Return [x, y] of the center of cell containing provided text 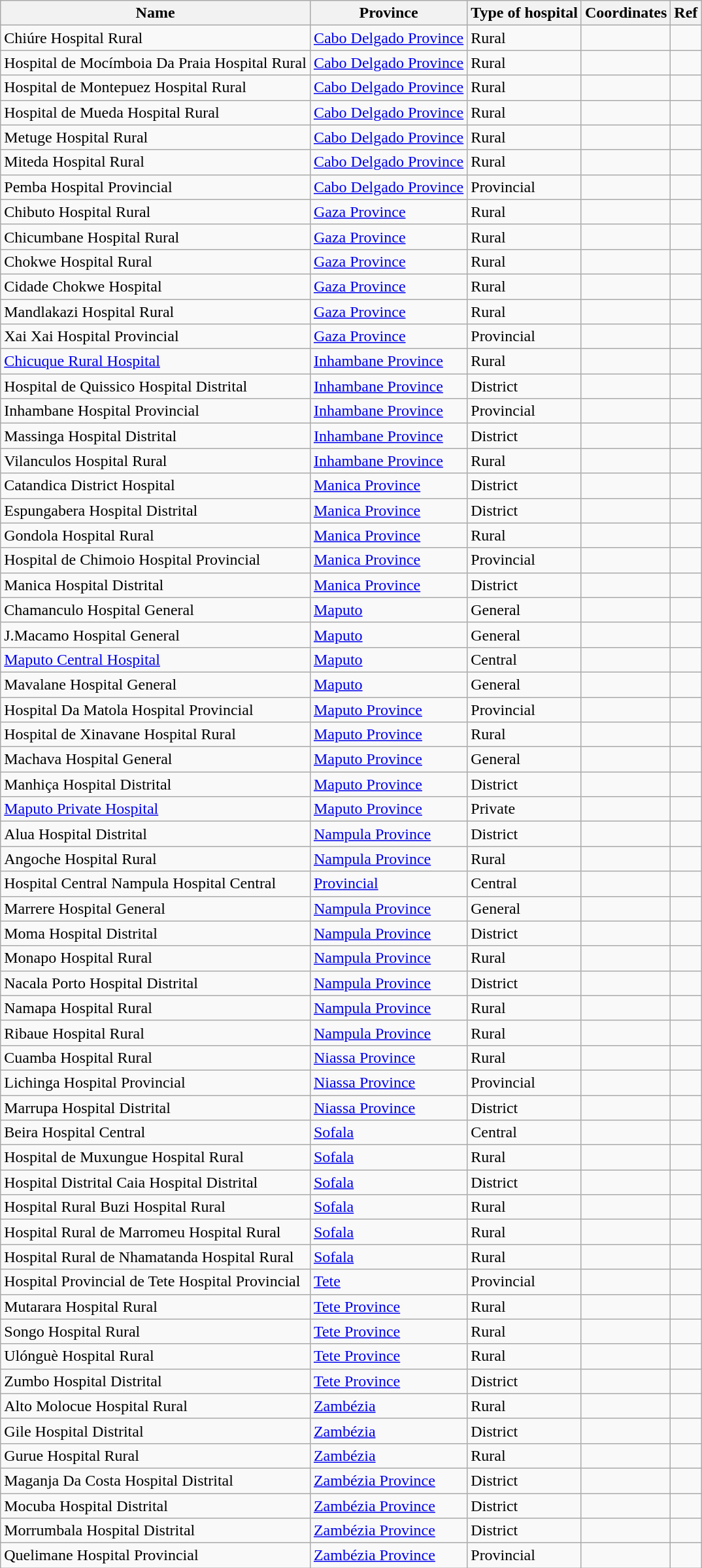
Morrumbala Hospital Distrital [156, 1531]
Mandlakazi Hospital Rural [156, 312]
Hospital de Quissico Hospital Distrital [156, 386]
Name [156, 13]
Hospital de Montepuez Hospital Rural [156, 88]
Ulónguè Hospital Rural [156, 1356]
Chiúre Hospital Rural [156, 38]
Hospital Da Matola Hospital Provincial [156, 709]
Alto Molocue Hospital Rural [156, 1406]
Hospital Rural de Marromeu Hospital Rural [156, 1232]
Chokwe Hospital Rural [156, 261]
Songo Hospital Rural [156, 1331]
Gondola Hospital Rural [156, 535]
Beira Hospital Central [156, 1133]
Mocuba Hospital Distrital [156, 1505]
Hospital Distrital Caia Hospital Distrital [156, 1182]
Zumbo Hospital Distrital [156, 1381]
Pemba Hospital Provincial [156, 187]
Monapo Hospital Rural [156, 958]
Hospital Central Nampula Hospital Central [156, 884]
Gurue Hospital Rural [156, 1456]
Coordinates [626, 13]
Inhambane Hospital Provincial [156, 411]
Maputo Private Hospital [156, 809]
Province [388, 13]
Hospital Rural Buzi Hospital Rural [156, 1207]
Catandica District Hospital [156, 486]
Chicumbane Hospital Rural [156, 237]
Espungabera Hospital Distrital [156, 510]
Marrupa Hospital Distrital [156, 1108]
Quelimane Hospital Provincial [156, 1556]
Maputo Central Hospital [156, 659]
Type of hospital [524, 13]
Cidade Chokwe Hospital [156, 286]
Vilanculos Hospital Rural [156, 461]
Hospital de Muxungue Hospital Rural [156, 1158]
Miteda Hospital Rural [156, 162]
Xai Xai Hospital Provincial [156, 337]
Metuge Hospital Rural [156, 137]
Namapa Hospital Rural [156, 1008]
Hospital Rural de Nhamatanda Hospital Rural [156, 1257]
Mutarara Hospital Rural [156, 1307]
Mavalane Hospital General [156, 684]
Hospital de Chimoio Hospital Provincial [156, 560]
Private [524, 809]
Chicuque Rural Hospital [156, 361]
Lichinga Hospital Provincial [156, 1082]
Hospital Provincial de Tete Hospital Provincial [156, 1282]
J.Macamo Hospital General [156, 635]
Tete [388, 1282]
Manica Hospital Distrital [156, 585]
Angoche Hospital Rural [156, 859]
Cuamba Hospital Rural [156, 1058]
Chamanculo Hospital General [156, 610]
Gile Hospital Distrital [156, 1431]
Massinga Hospital Distrital [156, 436]
Maganja Da Costa Hospital Distrital [156, 1480]
Nacala Porto Hospital Distrital [156, 983]
Marrere Hospital General [156, 909]
Moma Hospital Distrital [156, 933]
Alua Hospital Distrital [156, 834]
Machava Hospital General [156, 759]
Hospital de Xinavane Hospital Rural [156, 735]
Hospital de Mueda Hospital Rural [156, 112]
Manhiça Hospital Distrital [156, 784]
Ref [686, 13]
Hospital de Mocímboia Da Praia Hospital Rural [156, 63]
Ribaue Hospital Rural [156, 1033]
Chibuto Hospital Rural [156, 212]
